Determine the (X, Y) coordinate at the center of the cell enclosing the given text.  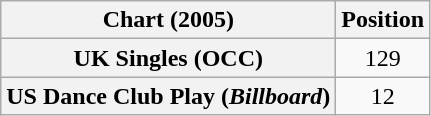
Position (383, 20)
Chart (2005) (168, 20)
US Dance Club Play (Billboard) (168, 96)
12 (383, 96)
UK Singles (OCC) (168, 58)
129 (383, 58)
